For the text-containing cell, return its midpoint in [X, Y] coordinate format. 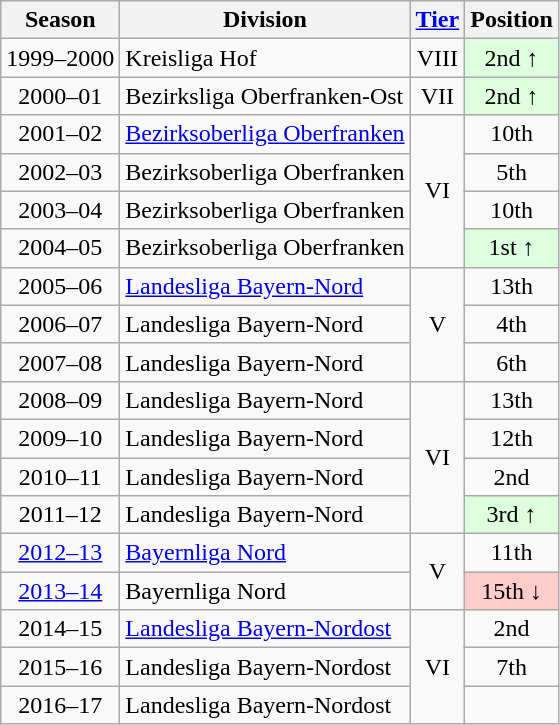
15th ↓ [512, 591]
Kreisliga Hof [265, 58]
2013–14 [60, 591]
2012–13 [60, 553]
4th [512, 324]
2005–06 [60, 286]
2000–01 [60, 96]
2007–08 [60, 362]
2009–10 [60, 438]
6th [512, 362]
3rd ↑ [512, 515]
5th [512, 172]
Tier [438, 20]
2002–03 [60, 172]
1st ↑ [512, 248]
2008–09 [60, 400]
VII [438, 96]
1999–2000 [60, 58]
7th [512, 667]
2015–16 [60, 667]
2004–05 [60, 248]
Bezirksliga Oberfranken-Ost [265, 96]
2016–17 [60, 705]
2006–07 [60, 324]
2010–11 [60, 477]
Division [265, 20]
2001–02 [60, 134]
2014–15 [60, 629]
Position [512, 20]
2003–04 [60, 210]
11th [512, 553]
VIII [438, 58]
12th [512, 438]
Season [60, 20]
2011–12 [60, 515]
